Return (X, Y) of the center of cell containing provided text 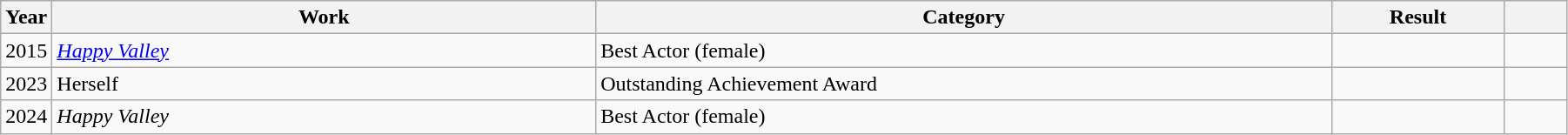
Category (964, 17)
Outstanding Achievement Award (964, 84)
2015 (26, 51)
2024 (26, 117)
2023 (26, 84)
Year (26, 17)
Work (324, 17)
Result (1418, 17)
Herself (324, 84)
